Search for the cell housing the specified text and yield its [X, Y] center coordinate. 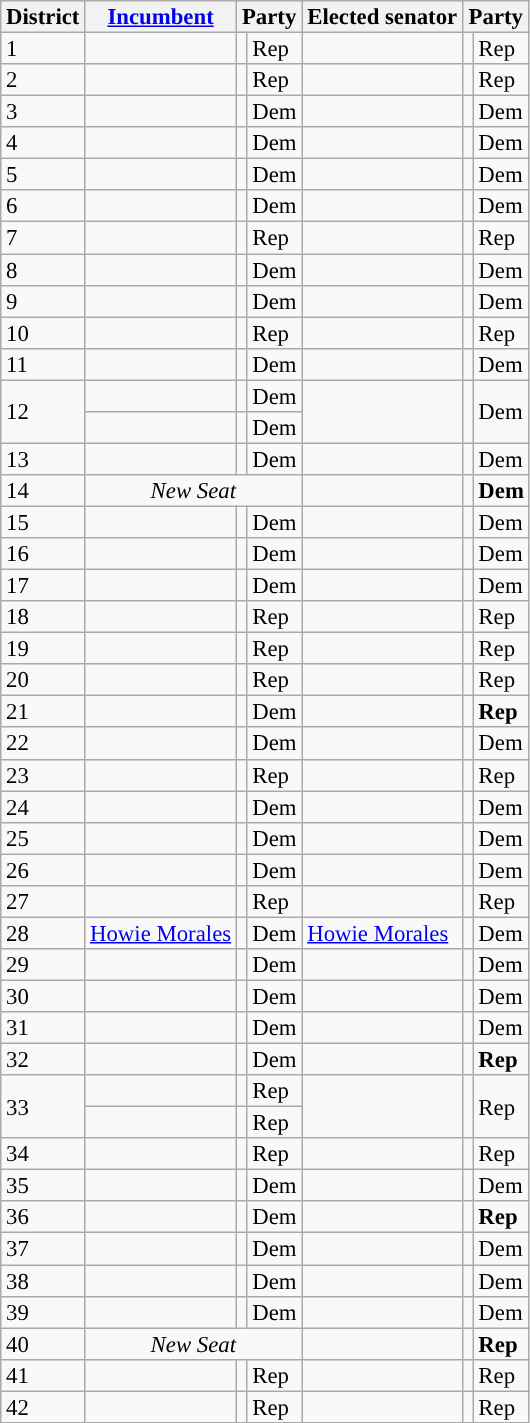
18 [43, 617]
15 [43, 522]
29 [43, 965]
17 [43, 586]
30 [43, 996]
8 [43, 270]
38 [43, 1281]
2 [43, 80]
41 [43, 1375]
19 [43, 649]
20 [43, 680]
3 [43, 112]
27 [43, 902]
37 [43, 1249]
26 [43, 870]
22 [43, 744]
21 [43, 712]
5 [43, 175]
42 [43, 1407]
9 [43, 301]
35 [43, 1186]
14 [43, 491]
6 [43, 206]
11 [43, 364]
Elected senator [382, 17]
13 [43, 459]
10 [43, 333]
24 [43, 807]
7 [43, 238]
31 [43, 1028]
District [43, 17]
1 [43, 49]
36 [43, 1218]
25 [43, 838]
16 [43, 554]
32 [43, 1060]
28 [43, 933]
23 [43, 775]
40 [43, 1344]
34 [43, 1154]
4 [43, 143]
33 [43, 1106]
Incumbent [161, 17]
12 [43, 412]
39 [43, 1312]
